From the cell containing the given text, extract its center point as (X, Y) coordinate. 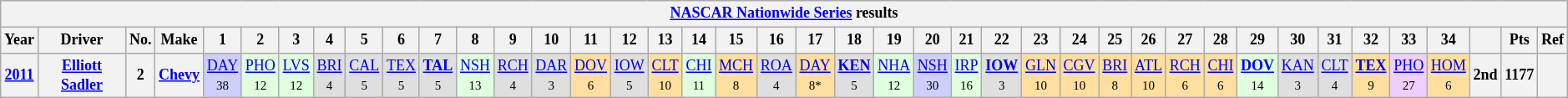
3 (296, 40)
Driver (82, 40)
31 (1334, 40)
14 (699, 40)
ROA4 (776, 75)
DOV14 (1257, 75)
22 (1002, 40)
CLT4 (1334, 75)
HOM6 (1448, 75)
34 (1448, 40)
LVS12 (296, 75)
IOW5 (630, 75)
4 (329, 40)
11 (591, 40)
IRP16 (967, 75)
33 (1409, 40)
BRI8 (1115, 75)
24 (1079, 40)
21 (967, 40)
PHO12 (260, 75)
28 (1221, 40)
ATL10 (1149, 75)
18 (854, 40)
1 (222, 40)
Elliott Sadler (82, 75)
DOV6 (591, 75)
29 (1257, 40)
23 (1041, 40)
TEX9 (1371, 75)
Chevy (180, 75)
25 (1115, 40)
No. (140, 40)
17 (815, 40)
GLN10 (1041, 75)
20 (933, 40)
DAY38 (222, 75)
Make (180, 40)
CHI11 (699, 75)
TAL5 (438, 75)
27 (1185, 40)
CAL5 (364, 75)
9 (513, 40)
Ref (1553, 40)
CHI6 (1221, 75)
NSH30 (933, 75)
15 (736, 40)
10 (551, 40)
2nd (1485, 75)
KEN5 (854, 75)
12 (630, 40)
PHO27 (1409, 75)
RCH4 (513, 75)
Year (20, 40)
26 (1149, 40)
KAN3 (1297, 75)
7 (438, 40)
DAR3 (551, 75)
DAY8* (815, 75)
Pts (1520, 40)
TEX5 (402, 75)
CGV10 (1079, 75)
CLT10 (665, 75)
19 (894, 40)
1177 (1520, 75)
RCH6 (1185, 75)
13 (665, 40)
NSH13 (476, 75)
BRI4 (329, 75)
16 (776, 40)
NASCAR Nationwide Series results (784, 13)
5 (364, 40)
30 (1297, 40)
6 (402, 40)
IOW3 (1002, 75)
NHA12 (894, 75)
8 (476, 40)
32 (1371, 40)
2011 (20, 75)
MCH8 (736, 75)
